Find where the given text appears and provide that cell's center as [x, y] coordinate. 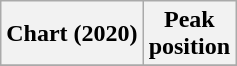
Peakposition [189, 34]
Chart (2020) [72, 34]
